Detect which cell encompasses the target text, then output its (X, Y) center coordinate. 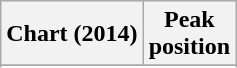
Peakposition (189, 34)
Chart (2014) (72, 34)
